From the cell containing the given text, extract its center point as (X, Y) coordinate. 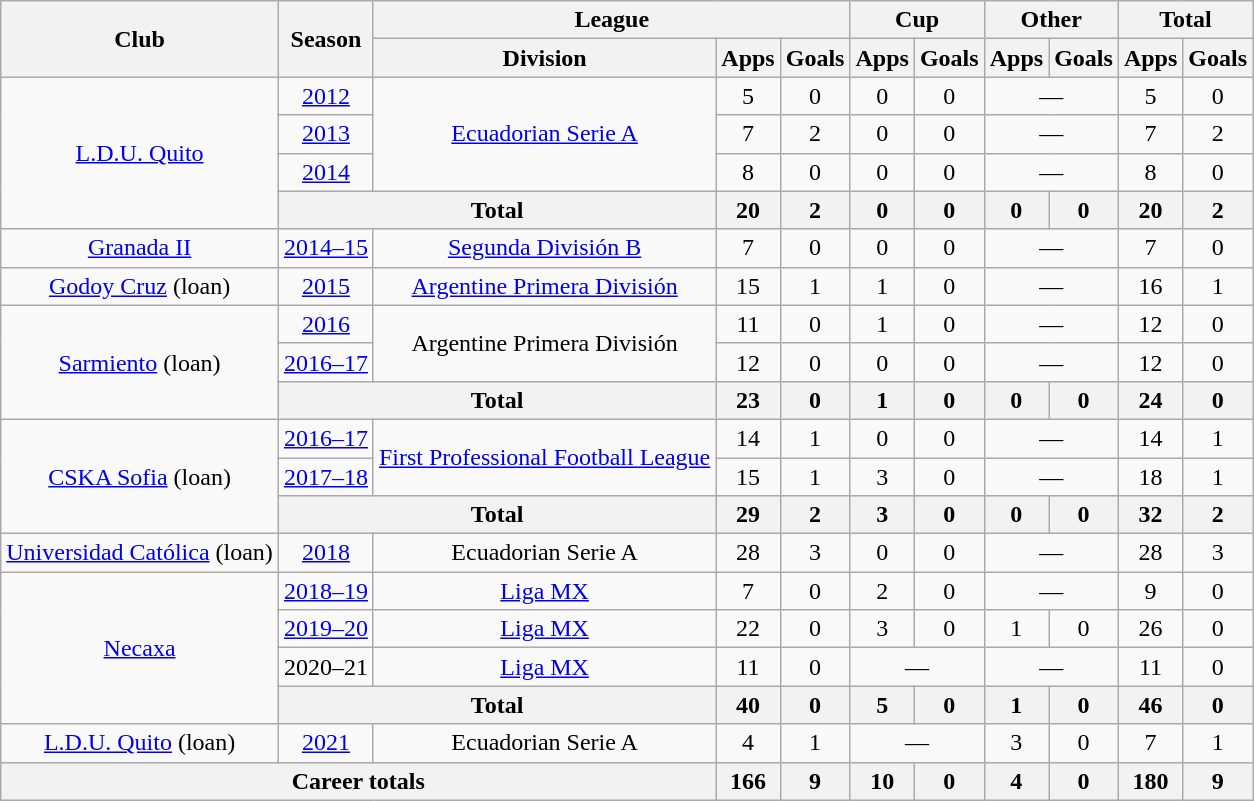
Cup (917, 20)
Other (1051, 20)
2020–21 (326, 667)
24 (1150, 400)
29 (748, 515)
2016 (326, 324)
Career totals (358, 781)
Godoy Cruz (loan) (140, 286)
Necaxa (140, 648)
First Professional Football League (544, 457)
League (612, 20)
180 (1150, 781)
26 (1150, 629)
16 (1150, 286)
L.D.U. Quito (loan) (140, 743)
Universidad Católica (loan) (140, 553)
Division (544, 58)
2012 (326, 96)
2017–18 (326, 477)
32 (1150, 515)
2021 (326, 743)
Segunda División B (544, 248)
Season (326, 39)
2013 (326, 134)
2015 (326, 286)
L.D.U. Quito (140, 153)
Granada II (140, 248)
2018–19 (326, 591)
Sarmiento (loan) (140, 362)
23 (748, 400)
46 (1150, 705)
2014 (326, 172)
Club (140, 39)
CSKA Sofia (loan) (140, 476)
22 (748, 629)
2018 (326, 553)
18 (1150, 477)
40 (748, 705)
166 (748, 781)
2019–20 (326, 629)
2014–15 (326, 248)
10 (882, 781)
